Capture the cell that displays the provided text and extract its [X, Y] central coordinate. 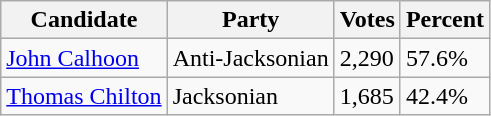
Percent [444, 20]
Thomas Chilton [84, 96]
42.4% [444, 96]
Jacksonian [250, 96]
Anti-Jacksonian [250, 58]
57.6% [444, 58]
Party [250, 20]
Candidate [84, 20]
1,685 [367, 96]
2,290 [367, 58]
John Calhoon [84, 58]
Votes [367, 20]
